Find where the given text appears and provide that cell's center as (x, y) coordinate. 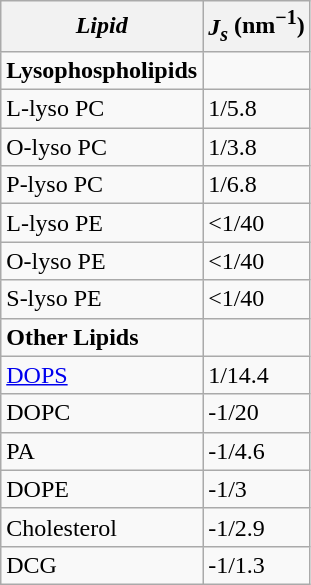
DOPC (102, 413)
Js (nm−1) (257, 26)
Other Lipids (102, 337)
DCG (102, 565)
Lysophospholipids (102, 71)
L-lyso PC (102, 109)
L-lyso PE (102, 223)
-1/4.6 (257, 451)
Cholesterol (102, 527)
-1/3 (257, 489)
1/5.8 (257, 109)
O-lyso PC (102, 147)
-1/20 (257, 413)
1/14.4 (257, 375)
1/6.8 (257, 185)
Lipid (102, 26)
1/3.8 (257, 147)
PA (102, 451)
-1/2.9 (257, 527)
DOPS (102, 375)
DOPE (102, 489)
P-lyso PC (102, 185)
O-lyso PE (102, 261)
-1/1.3 (257, 565)
S-lyso PE (102, 299)
